Locate the cell with the specified text and output its [X, Y] center coordinate. 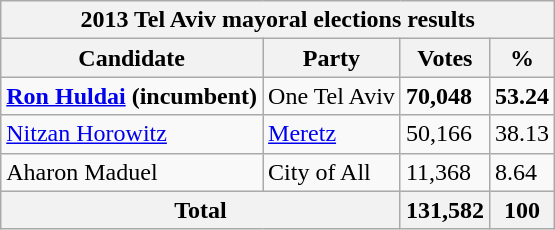
38.13 [522, 134]
8.64 [522, 172]
Candidate [132, 58]
53.24 [522, 96]
Votes [444, 58]
One Tel Aviv [332, 96]
11,368 [444, 172]
City of All [332, 172]
Meretz [332, 134]
50,166 [444, 134]
Ron Huldai (incumbent) [132, 96]
% [522, 58]
Aharon Maduel [132, 172]
Nitzan Horowitz [132, 134]
Party [332, 58]
100 [522, 210]
2013 Tel Aviv mayoral elections results [278, 20]
70,048 [444, 96]
Total [201, 210]
131,582 [444, 210]
